Provide the (X, Y) coordinate of the cell's center where the given text is located.  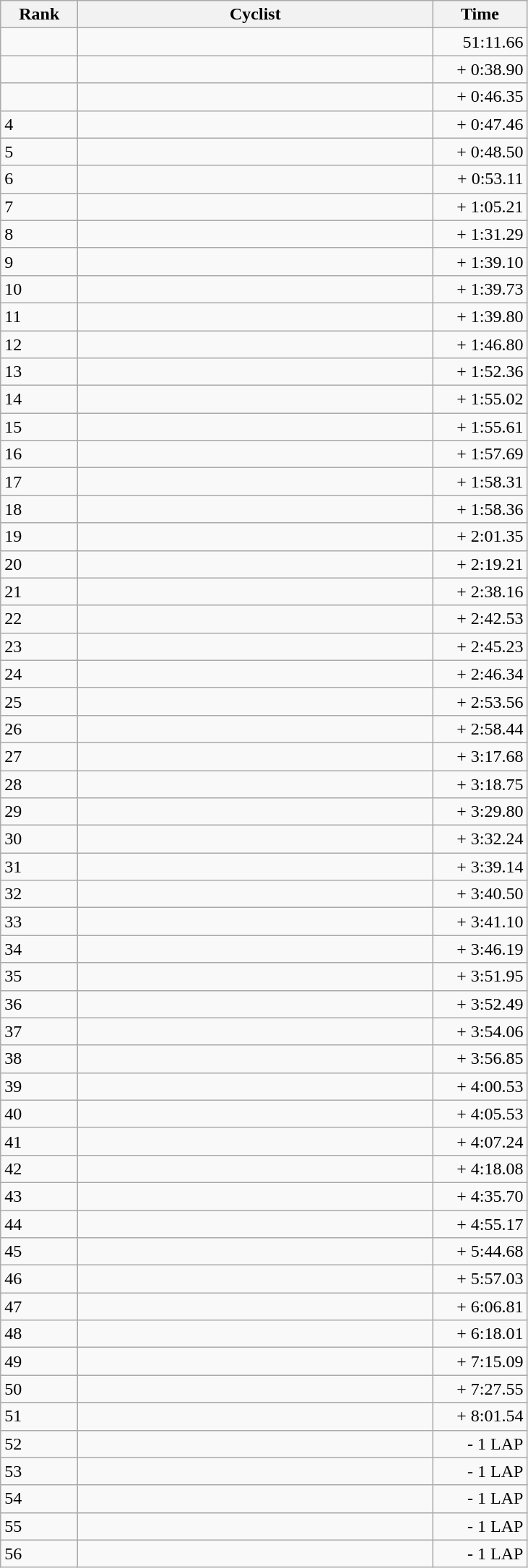
+ 4:55.17 (480, 1224)
21 (39, 592)
20 (39, 564)
+ 4:18.08 (480, 1169)
7 (39, 207)
+ 3:29.80 (480, 812)
+ 3:41.10 (480, 922)
9 (39, 261)
31 (39, 867)
53 (39, 1471)
38 (39, 1059)
23 (39, 646)
56 (39, 1554)
Cyclist (256, 14)
12 (39, 345)
+ 1:05.21 (480, 207)
+ 5:57.03 (480, 1279)
+ 0:47.46 (480, 124)
+ 3:39.14 (480, 867)
+ 3:56.85 (480, 1059)
+ 4:35.70 (480, 1196)
48 (39, 1334)
+ 3:17.68 (480, 756)
+ 1:39.73 (480, 289)
+ 8:01.54 (480, 1416)
+ 6:18.01 (480, 1334)
54 (39, 1499)
25 (39, 701)
14 (39, 399)
51 (39, 1416)
55 (39, 1526)
26 (39, 729)
51:11.66 (480, 42)
35 (39, 976)
+ 1:52.36 (480, 372)
4 (39, 124)
+ 4:07.24 (480, 1141)
+ 0:38.90 (480, 69)
+ 3:46.19 (480, 949)
+ 2:42.53 (480, 619)
+ 2:38.16 (480, 592)
42 (39, 1169)
41 (39, 1141)
34 (39, 949)
45 (39, 1252)
+ 6:06.81 (480, 1307)
18 (39, 509)
+ 3:40.50 (480, 894)
+ 4:05.53 (480, 1114)
+ 1:58.36 (480, 509)
11 (39, 316)
30 (39, 839)
+ 3:51.95 (480, 976)
39 (39, 1086)
29 (39, 812)
5 (39, 152)
+ 3:52.49 (480, 1004)
36 (39, 1004)
44 (39, 1224)
+ 1:55.02 (480, 399)
+ 3:18.75 (480, 784)
46 (39, 1279)
+ 7:27.55 (480, 1389)
+ 7:15.09 (480, 1361)
8 (39, 234)
16 (39, 454)
+ 3:32.24 (480, 839)
+ 3:54.06 (480, 1031)
22 (39, 619)
32 (39, 894)
49 (39, 1361)
13 (39, 372)
+ 1:39.80 (480, 316)
43 (39, 1196)
+ 2:46.34 (480, 674)
52 (39, 1444)
24 (39, 674)
+ 2:58.44 (480, 729)
17 (39, 482)
+ 2:01.35 (480, 537)
40 (39, 1114)
15 (39, 427)
37 (39, 1031)
47 (39, 1307)
Time (480, 14)
+ 0:53.11 (480, 179)
50 (39, 1389)
33 (39, 922)
+ 1:31.29 (480, 234)
+ 0:48.50 (480, 152)
Rank (39, 14)
+ 1:55.61 (480, 427)
+ 1:57.69 (480, 454)
+ 0:46.35 (480, 97)
19 (39, 537)
+ 5:44.68 (480, 1252)
+ 1:58.31 (480, 482)
10 (39, 289)
+ 1:39.10 (480, 261)
28 (39, 784)
+ 2:53.56 (480, 701)
6 (39, 179)
+ 4:00.53 (480, 1086)
+ 1:46.80 (480, 345)
+ 2:19.21 (480, 564)
27 (39, 756)
+ 2:45.23 (480, 646)
